Determine the [x, y] coordinate at the center of the cell enclosing the given text.  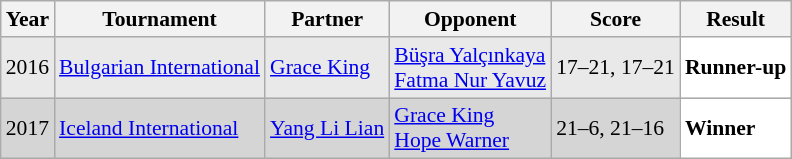
21–6, 21–16 [616, 128]
Grace King Hope Warner [470, 128]
Yang Li Lian [327, 128]
Tournament [160, 19]
2017 [28, 128]
2016 [28, 68]
Year [28, 19]
Büşra Yalçınkaya Fatma Nur Yavuz [470, 68]
Runner-up [736, 68]
Iceland International [160, 128]
Grace King [327, 68]
Winner [736, 128]
Partner [327, 19]
Score [616, 19]
Bulgarian International [160, 68]
Result [736, 19]
Opponent [470, 19]
17–21, 17–21 [616, 68]
